Return (x, y) of the center of cell containing provided text 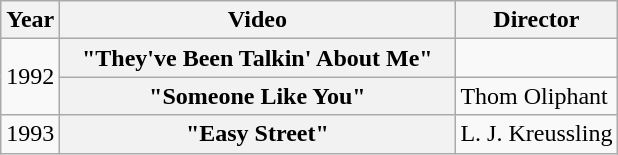
1992 (30, 77)
Thom Oliphant (536, 96)
Video (258, 20)
Year (30, 20)
"Easy Street" (258, 134)
Director (536, 20)
1993 (30, 134)
"Someone Like You" (258, 96)
"They've Been Talkin' About Me" (258, 58)
L. J. Kreussling (536, 134)
